Locate the cell with the specified text and output its [X, Y] center coordinate. 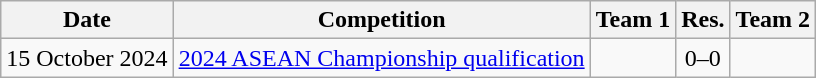
Date [87, 20]
2024 ASEAN Championship qualification [382, 58]
0–0 [703, 58]
Res. [703, 20]
Team 2 [773, 20]
Competition [382, 20]
Team 1 [633, 20]
15 October 2024 [87, 58]
